Output the [x, y] coordinate of the center of the cell containing the given text.  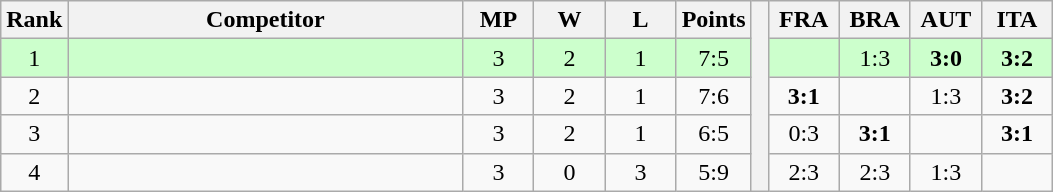
ITA [1016, 20]
Rank [34, 20]
0 [570, 172]
6:5 [714, 134]
Competitor [266, 20]
7:5 [714, 58]
AUT [946, 20]
BRA [874, 20]
3:0 [946, 58]
0:3 [804, 134]
5:9 [714, 172]
Points [714, 20]
7:6 [714, 96]
FRA [804, 20]
L [640, 20]
MP [498, 20]
4 [34, 172]
W [570, 20]
